Extract the [X, Y] coordinate from the center of the cell holding the provided text.  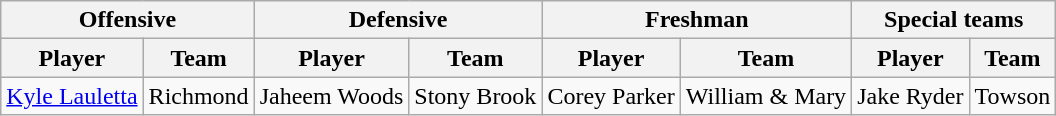
William & Mary [766, 96]
Corey Parker [611, 96]
Kyle Lauletta [72, 96]
Offensive [128, 20]
Jaheem Woods [332, 96]
Defensive [398, 20]
Towson [1012, 96]
Special teams [954, 20]
Richmond [198, 96]
Stony Brook [476, 96]
Freshman [697, 20]
Jake Ryder [910, 96]
